Capture the cell that displays the provided text and extract its [x, y] central coordinate. 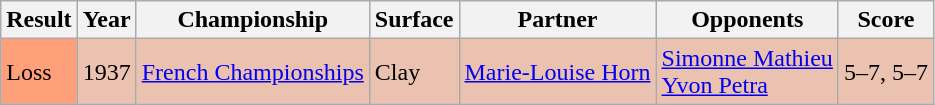
Year [106, 20]
Championship [252, 20]
Result [39, 20]
French Championships [252, 72]
Opponents [747, 20]
5–7, 5–7 [886, 72]
Score [886, 20]
1937 [106, 72]
Loss [39, 72]
Clay [414, 72]
Partner [558, 20]
Marie-Louise Horn [558, 72]
Simonne Mathieu Yvon Petra [747, 72]
Surface [414, 20]
